Return (X, Y) of the center of cell containing provided text 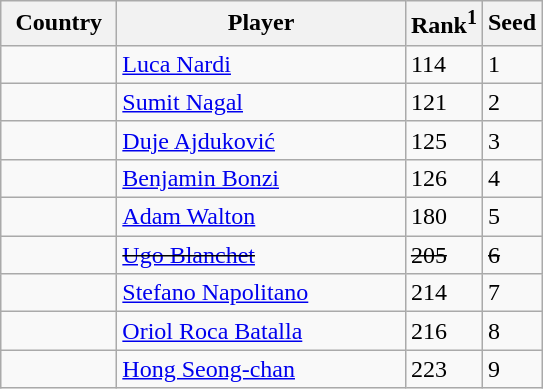
2 (512, 102)
Player (262, 24)
1 (512, 64)
216 (444, 331)
214 (444, 293)
Seed (512, 24)
Oriol Roca Batalla (262, 331)
Adam Walton (262, 217)
Benjamin Bonzi (262, 178)
121 (444, 102)
180 (444, 217)
5 (512, 217)
Stefano Napolitano (262, 293)
205 (444, 255)
4 (512, 178)
Country (59, 24)
Hong Seong-chan (262, 369)
6 (512, 255)
114 (444, 64)
223 (444, 369)
3 (512, 140)
Duje Ajduković (262, 140)
125 (444, 140)
9 (512, 369)
Sumit Nagal (262, 102)
8 (512, 331)
Ugo Blanchet (262, 255)
Rank1 (444, 24)
126 (444, 178)
Luca Nardi (262, 64)
7 (512, 293)
